Capture the cell that displays the provided text and extract its [X, Y] central coordinate. 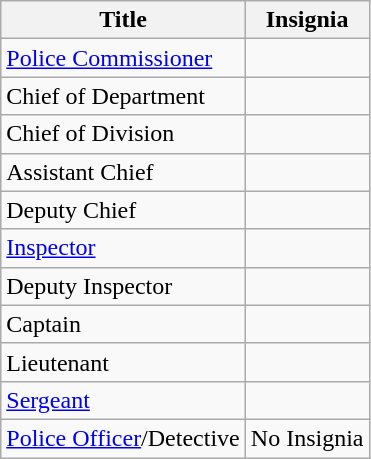
Assistant Chief [124, 172]
Police Officer/Detective [124, 438]
Sergeant [124, 400]
Inspector [124, 248]
Deputy Inspector [124, 286]
Police Commissioner [124, 58]
Deputy Chief [124, 210]
Chief of Department [124, 96]
Lieutenant [124, 362]
Title [124, 20]
Insignia [307, 20]
Chief of Division [124, 134]
Captain [124, 324]
No Insignia [307, 438]
